Return (x, y) of the center of cell containing provided text 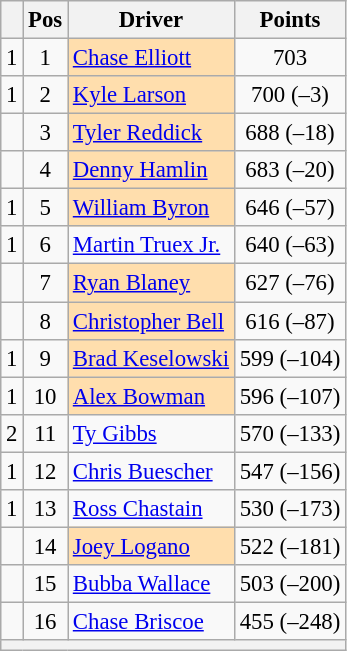
Ty Gibbs (152, 433)
5 (46, 208)
William Byron (152, 208)
Tyler Reddick (152, 133)
503 (–200) (290, 584)
4 (46, 170)
Driver (152, 20)
3 (46, 133)
703 (290, 58)
11 (46, 433)
Ross Chastain (152, 509)
640 (–63) (290, 245)
16 (46, 621)
688 (–18) (290, 133)
9 (46, 358)
Martin Truex Jr. (152, 245)
Points (290, 20)
7 (46, 283)
Pos (46, 20)
15 (46, 584)
Ryan Blaney (152, 283)
Joey Logano (152, 546)
Chase Elliott (152, 58)
596 (–107) (290, 396)
6 (46, 245)
Chris Buescher (152, 471)
530 (–173) (290, 509)
Christopher Bell (152, 321)
Denny Hamlin (152, 170)
Bubba Wallace (152, 584)
Chase Briscoe (152, 621)
455 (–248) (290, 621)
627 (–76) (290, 283)
547 (–156) (290, 471)
616 (–87) (290, 321)
14 (46, 546)
Alex Bowman (152, 396)
522 (–181) (290, 546)
10 (46, 396)
700 (–3) (290, 95)
8 (46, 321)
Kyle Larson (152, 95)
646 (–57) (290, 208)
13 (46, 509)
12 (46, 471)
Brad Keselowski (152, 358)
599 (–104) (290, 358)
683 (–20) (290, 170)
570 (–133) (290, 433)
